Provide the [x, y] coordinate of the cell's center where the given text is located.  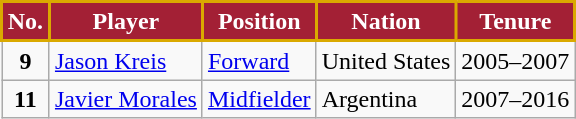
Tenure [516, 22]
Midfielder [259, 99]
No. [26, 22]
2005–2007 [516, 60]
Player [126, 22]
11 [26, 99]
Nation [386, 22]
Forward [259, 60]
Javier Morales [126, 99]
9 [26, 60]
Position [259, 22]
United States [386, 60]
Argentina [386, 99]
Jason Kreis [126, 60]
2007–2016 [516, 99]
